Capture the cell that displays the provided text and extract its [x, y] central coordinate. 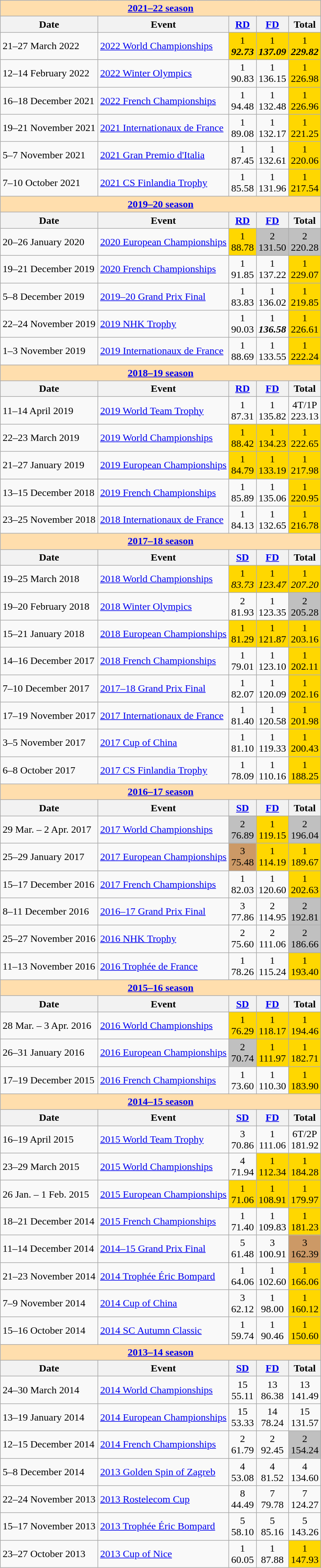
13–15 December 2018 [49, 492]
23–25 November 2018 [49, 520]
1 78.09 [243, 770]
2015 World Championships [163, 1167]
18–21 December 2014 [49, 1221]
1 84.13 [243, 520]
15 55.11 [243, 1390]
1 71.40 [243, 1221]
1 189.67 [305, 857]
15–17 December 2016 [49, 884]
1 108.91 [273, 1194]
7 79.78 [273, 1499]
3 70.86 [243, 1140]
1 102.60 [273, 1276]
8–11 December 2016 [49, 911]
1 111.97 [273, 1052]
2019–20 Grand Prix Final [163, 296]
1 98.00 [273, 1303]
2017 European Championships [163, 857]
13 141.49 [305, 1390]
4 81.52 [273, 1471]
11–13 November 2016 [49, 966]
2 186.66 [305, 939]
2017–18 season [161, 541]
2015 World Team Trophy [163, 1140]
15 131.57 [305, 1417]
2015 French Championships [163, 1221]
25–27 November 2016 [49, 939]
2 111.06 [273, 939]
19–21 December 2019 [49, 269]
1 135.06 [273, 492]
16–18 December 2021 [49, 101]
2 205.28 [305, 606]
1 221.25 [305, 128]
1 137.22 [273, 269]
1 81.29 [243, 633]
2019–20 season [161, 204]
26 Jan. – 1 Feb. 2015 [49, 1194]
2020 French Championships [163, 269]
2 131.50 [273, 242]
1 150.60 [305, 1330]
1 73.60 [243, 1080]
22–24 November 2013 [49, 1499]
2018 Internationaux de France [163, 520]
3–5 November 2017 [49, 743]
2 81.93 [243, 606]
2014 French Championships [163, 1445]
1 110.16 [273, 770]
2019 European Championships [163, 465]
14 78.24 [273, 1417]
1 222.65 [305, 438]
2013 Rostelecom Cup [163, 1499]
1 109.83 [273, 1221]
1 226.61 [305, 324]
15–17 November 2013 [49, 1527]
3 100.91 [273, 1249]
4 71.94 [243, 1167]
1 90.46 [273, 1330]
7–10 December 2017 [49, 688]
1 226.96 [305, 101]
2016 French Championships [163, 1080]
1 220.95 [305, 492]
2 196.04 [305, 830]
1 83.83 [243, 296]
2018–19 season [161, 373]
4 134.60 [305, 1471]
2016 World Championships [163, 1025]
1 133.55 [273, 351]
17–19 November 2017 [49, 716]
1 147.93 [305, 1554]
1 60.05 [243, 1554]
2014–15 Grand Prix Final [163, 1249]
1 119.33 [273, 743]
1 82.07 [243, 688]
1 202.16 [305, 688]
2018 World Championships [163, 579]
15 53.33 [243, 1417]
5–8 December 2019 [49, 296]
2 61.79 [243, 1445]
2022 World Championships [163, 46]
1 137.09 [273, 46]
1 88.42 [243, 438]
1 136.58 [273, 324]
1 202.11 [305, 661]
1 88.69 [243, 351]
1 118.17 [273, 1025]
2013 Cup of Nice [163, 1554]
7 124.27 [305, 1499]
17–19 December 2015 [49, 1080]
6–8 October 2017 [49, 770]
21–27 March 2022 [49, 46]
1 132.48 [273, 101]
1 183.90 [305, 1080]
2019 French Championships [163, 492]
2016–17 Grand Prix Final [163, 911]
2014–15 season [161, 1102]
2014 European Championships [163, 1417]
2017 Internationaux de France [163, 716]
2022 French Championships [163, 101]
1 88.78 [243, 242]
2013–14 season [161, 1352]
29 Mar. – 2 Apr. 2017 [49, 830]
2013 Golden Spin of Zagreb [163, 1471]
1 132.61 [273, 155]
1 81.10 [243, 743]
1–3 November 2019 [49, 351]
2014 World Championships [163, 1390]
2018 French Championships [163, 661]
1 90.83 [243, 73]
2021 CS Finlandia Trophy [163, 182]
2 114.95 [273, 911]
1 160.12 [305, 1303]
1 179.97 [305, 1194]
1 220.06 [305, 155]
2019 Internationaux de France [163, 351]
1 133.19 [273, 465]
2016 European Championships [163, 1052]
21–27 January 2019 [49, 465]
5 58.10 [243, 1527]
2 154.24 [305, 1445]
1 120.58 [273, 716]
2016 Trophée de France [163, 966]
1 181.23 [305, 1221]
15–21 January 2018 [49, 633]
1 76.29 [243, 1025]
1 111.06 [273, 1140]
1 92.73 [243, 46]
1 85.58 [243, 182]
1 91.85 [243, 269]
2021 Internationaux de France [163, 128]
2 75.60 [243, 939]
1 119.15 [273, 830]
2016 NHK Trophy [163, 939]
1 203.16 [305, 633]
2021 Gran Premio d'Italia [163, 155]
1 94.48 [243, 101]
2017 World Championships [163, 830]
1 222.24 [305, 351]
1 87.88 [273, 1554]
1 229.82 [305, 46]
1 132.17 [273, 128]
2018 European Championships [163, 633]
1 110.30 [273, 1080]
2014 SC Autumn Classic [163, 1330]
3 162.39 [305, 1249]
1 217.54 [305, 182]
4 53.08 [243, 1471]
3 62.12 [243, 1303]
1 89.08 [243, 128]
1 229.07 [305, 269]
26–31 January 2016 [49, 1052]
1 87.45 [243, 155]
2020 European Championships [163, 242]
1 78.26 [243, 966]
25–29 January 2017 [49, 857]
5–7 November 2021 [49, 155]
2022 Winter Olympics [163, 73]
24–30 March 2014 [49, 1390]
2015 European Championships [163, 1194]
1 90.03 [243, 324]
2019 NHK Trophy [163, 324]
2019 World Team Trophy [163, 411]
1 112.34 [273, 1167]
1 82.03 [243, 884]
1 217.98 [305, 465]
5 143.26 [305, 1527]
11–14 April 2019 [49, 411]
1 64.06 [243, 1276]
1 71.06 [243, 1194]
1 193.40 [305, 966]
2017–18 Grand Prix Final [163, 688]
23–27 October 2013 [49, 1554]
2016–17 season [161, 792]
1 87.31 [243, 411]
1 83.73 [243, 579]
2017 French Championships [163, 884]
6T/2P 181.92 [305, 1140]
1 123.47 [273, 579]
1 134.23 [273, 438]
20–26 January 2020 [49, 242]
2013 Trophée Éric Bompard [163, 1527]
13 86.38 [273, 1390]
1 81.40 [243, 716]
1 202.63 [305, 884]
1 123.35 [273, 606]
1 123.10 [273, 661]
11–14 December 2014 [49, 1249]
2 220.28 [305, 242]
3 75.48 [243, 857]
2014 Cup of China [163, 1303]
2 76.89 [243, 830]
1 59.74 [243, 1330]
5 85.16 [273, 1527]
1 115.24 [273, 966]
1 200.43 [305, 743]
19–25 March 2018 [49, 579]
1 79.01 [243, 661]
4T/1P 223.13 [305, 411]
1 226.98 [305, 73]
1 121.87 [273, 633]
2019 World Championships [163, 438]
1 194.46 [305, 1025]
1 85.89 [243, 492]
21–23 November 2014 [49, 1276]
1 219.85 [305, 296]
22–24 November 2019 [49, 324]
2 192.81 [305, 911]
1 132.65 [273, 520]
1 131.96 [273, 182]
2015–16 season [161, 988]
2017 CS Finlandia Trophy [163, 770]
2017 Cup of China [163, 743]
1 120.60 [273, 884]
19–20 February 2018 [49, 606]
5–8 December 2014 [49, 1471]
1 188.25 [305, 770]
1 201.98 [305, 716]
2 92.45 [273, 1445]
1 184.28 [305, 1167]
7–9 November 2014 [49, 1303]
16–19 April 2015 [49, 1140]
1 207.20 [305, 579]
2021–22 season [161, 8]
12–15 December 2014 [49, 1445]
12–14 February 2022 [49, 73]
3 77.86 [243, 911]
2014 Trophée Éric Bompard [163, 1276]
1 114.19 [273, 857]
8 44.49 [243, 1499]
1 135.82 [273, 411]
5 61.48 [243, 1249]
13–19 January 2014 [49, 1417]
2 70.74 [243, 1052]
1 136.02 [273, 296]
1 166.06 [305, 1276]
28 Mar. – 3 Apr. 2016 [49, 1025]
1 182.71 [305, 1052]
22–23 March 2019 [49, 438]
15–16 October 2014 [49, 1330]
1 136.15 [273, 73]
14–16 December 2017 [49, 661]
23–29 March 2015 [49, 1167]
2018 Winter Olympics [163, 606]
1 120.09 [273, 688]
1 216.78 [305, 520]
19–21 November 2021 [49, 128]
1 84.79 [243, 465]
7–10 October 2021 [49, 182]
